Return the [x, y] coordinate for the center point of the cell that contains the specified text.  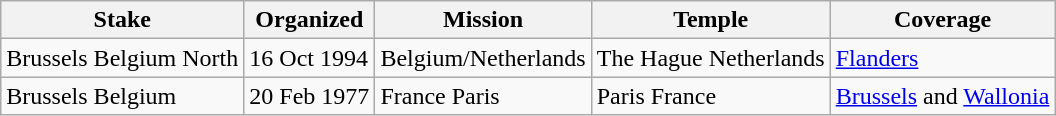
Brussels Belgium [122, 96]
Temple [710, 20]
Organized [310, 20]
The Hague Netherlands [710, 58]
Stake [122, 20]
France Paris [483, 96]
Belgium/Netherlands [483, 58]
20 Feb 1977 [310, 96]
Coverage [942, 20]
Brussels Belgium North [122, 58]
Flanders [942, 58]
Brussels and Wallonia [942, 96]
Mission [483, 20]
16 Oct 1994 [310, 58]
Paris France [710, 96]
